Extract the (x, y) coordinate from the center of the cell holding the provided text.  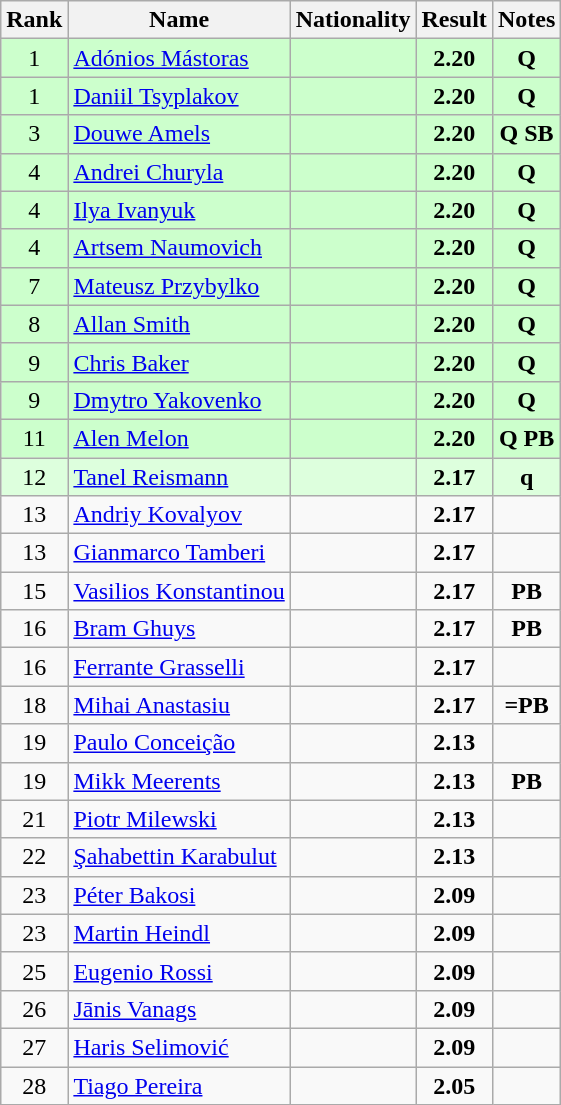
25 (34, 971)
Artsem Naumovich (179, 248)
8 (34, 324)
12 (34, 477)
Rank (34, 20)
Haris Selimović (179, 1047)
q (526, 477)
2.05 (454, 1085)
Andriy Kovalyov (179, 515)
Douwe Amels (179, 134)
Name (179, 20)
21 (34, 819)
Q SB (526, 134)
Eugenio Rossi (179, 971)
15 (34, 591)
Adónios Mástoras (179, 58)
Chris Baker (179, 362)
=PB (526, 705)
Piotr Milewski (179, 819)
Nationality (353, 20)
26 (34, 1009)
Result (454, 20)
Q PB (526, 438)
Notes (526, 20)
28 (34, 1085)
Vasilios Konstantinou (179, 591)
Mihai Anastasiu (179, 705)
Tanel Reismann (179, 477)
Mateusz Przybylko (179, 286)
Dmytro Yakovenko (179, 400)
Ferrante Grasselli (179, 667)
7 (34, 286)
Ilya Ivanyuk (179, 210)
Martin Heindl (179, 933)
Paulo Conceição (179, 743)
22 (34, 857)
Tiago Pereira (179, 1085)
Jānis Vanags (179, 1009)
11 (34, 438)
Gianmarco Tamberi (179, 553)
Şahabettin Karabulut (179, 857)
3 (34, 134)
27 (34, 1047)
Allan Smith (179, 324)
Alen Melon (179, 438)
Mikk Meerents (179, 781)
Andrei Churyla (179, 172)
18 (34, 705)
Bram Ghuys (179, 629)
Péter Bakosi (179, 895)
Daniil Tsyplakov (179, 96)
